Extract the (x, y) coordinate from the center of the cell holding the provided text.  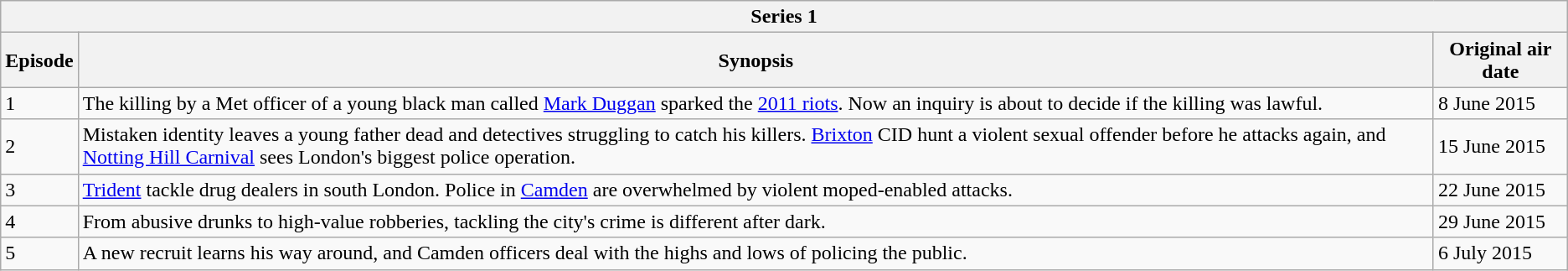
1 (39, 103)
A new recruit learns his way around, and Camden officers deal with the highs and lows of policing the public. (756, 253)
22 June 2015 (1500, 190)
Trident tackle drug dealers in south London. Police in Camden are overwhelmed by violent moped-enabled attacks. (756, 190)
15 June 2015 (1500, 146)
From abusive drunks to high-value robberies, tackling the city's crime is different after dark. (756, 221)
4 (39, 221)
3 (39, 190)
Original air date (1500, 60)
5 (39, 253)
2 (39, 146)
Series 1 (784, 17)
Synopsis (756, 60)
Episode (39, 60)
8 June 2015 (1500, 103)
6 July 2015 (1500, 253)
29 June 2015 (1500, 221)
